Pinpoint the cell where the given text exists, returning its (x, y) midpoint coordinate. 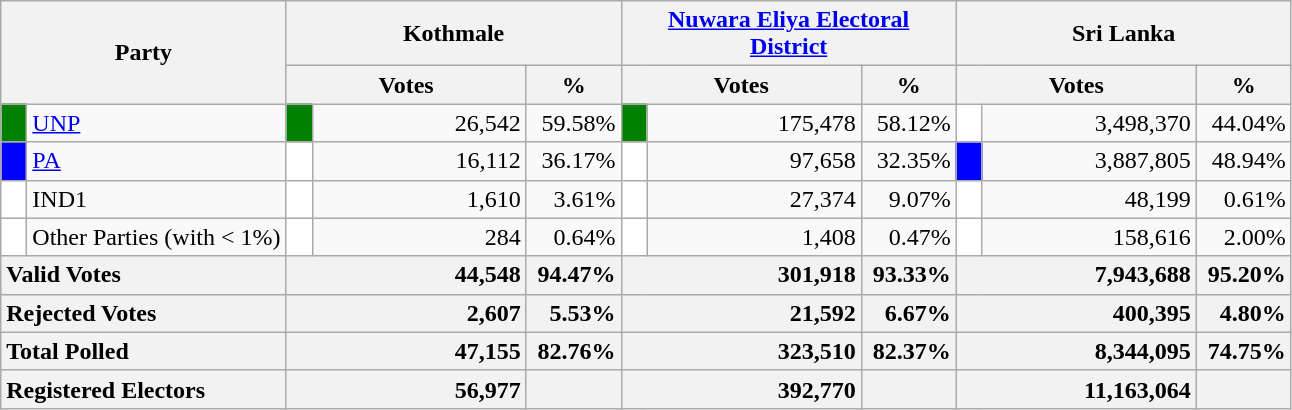
44.04% (1244, 123)
2.00% (1244, 237)
301,918 (741, 275)
Registered Electors (144, 389)
82.37% (908, 351)
Rejected Votes (144, 313)
44,548 (406, 275)
9.07% (908, 199)
392,770 (741, 389)
0.64% (574, 237)
32.35% (908, 161)
1,610 (419, 199)
48.94% (1244, 161)
Kothmale (454, 34)
5.53% (574, 313)
158,616 (1089, 237)
59.58% (574, 123)
Total Polled (144, 351)
56,977 (406, 389)
UNP (156, 123)
1,408 (754, 237)
7,943,688 (1076, 275)
82.76% (574, 351)
Other Parties (with < 1%) (156, 237)
4.80% (1244, 313)
0.61% (1244, 199)
95.20% (1244, 275)
Nuwara Eliya Electoral District (788, 34)
3.61% (574, 199)
93.33% (908, 275)
47,155 (406, 351)
6.67% (908, 313)
PA (156, 161)
94.47% (574, 275)
74.75% (1244, 351)
175,478 (754, 123)
400,395 (1076, 313)
58.12% (908, 123)
Valid Votes (144, 275)
3,498,370 (1089, 123)
3,887,805 (1089, 161)
36.17% (574, 161)
16,112 (419, 161)
323,510 (741, 351)
2,607 (406, 313)
48,199 (1089, 199)
21,592 (741, 313)
11,163,064 (1076, 389)
8,344,095 (1076, 351)
0.47% (908, 237)
26,542 (419, 123)
97,658 (754, 161)
284 (419, 237)
Sri Lanka (1124, 34)
27,374 (754, 199)
IND1 (156, 199)
Party (144, 52)
